Scan for the cell matching the given text and deliver its (X, Y) coordinate at center. 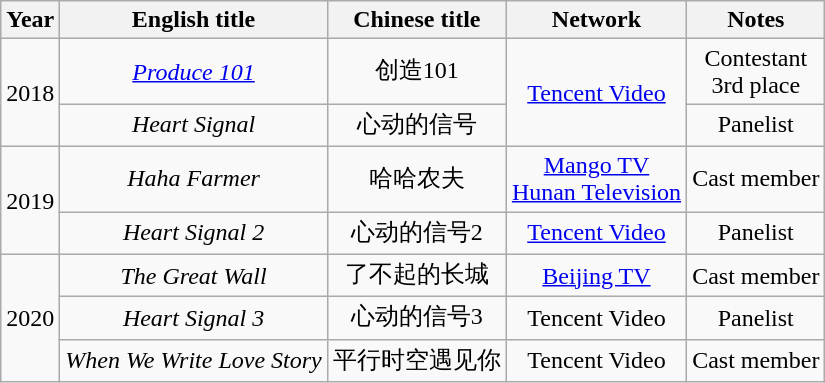
哈哈农夫 (416, 178)
2019 (30, 200)
2020 (30, 318)
平行时空遇见你 (416, 360)
English title (194, 20)
心动的信号2 (416, 234)
Beijing TV (596, 276)
Produce 101 (194, 72)
创造101 (416, 72)
When We Write Love Story (194, 360)
Heart Signal 3 (194, 318)
The Great Wall (194, 276)
Haha Farmer (194, 178)
Contestant 3rd place (756, 72)
2018 (30, 93)
心动的信号 (416, 126)
Year (30, 20)
Heart Signal (194, 126)
Mango TV Hunan Television (596, 178)
Notes (756, 20)
Chinese title (416, 20)
Heart Signal 2 (194, 234)
了不起的长城 (416, 276)
心动的信号3 (416, 318)
Network (596, 20)
